Find where the given text appears and provide that cell's center as (X, Y) coordinate. 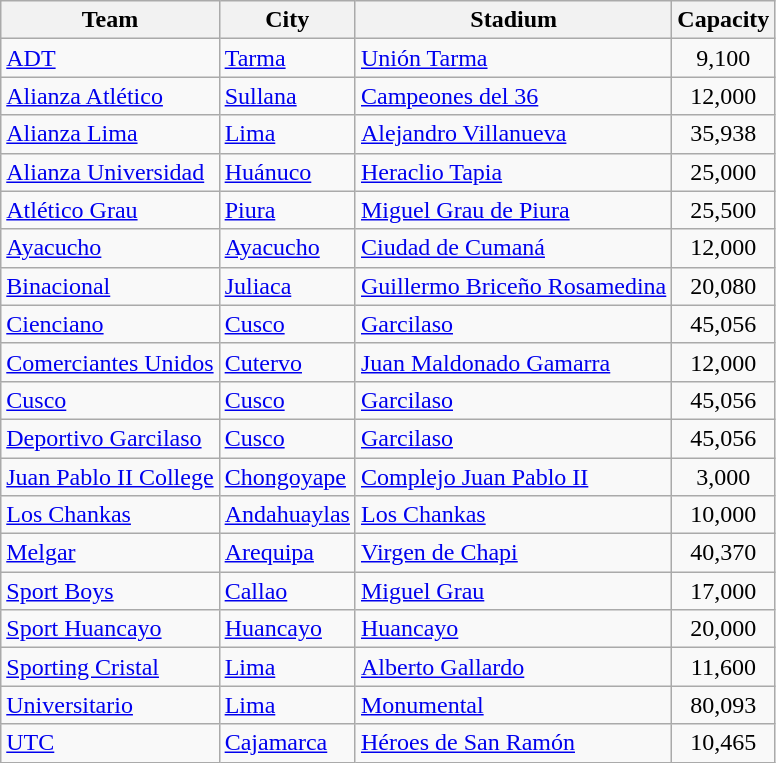
Unión Tarma (513, 58)
Alberto Gallardo (513, 667)
10,465 (724, 743)
Stadium (513, 20)
35,938 (724, 134)
Arequipa (287, 553)
Sport Boys (110, 591)
Team (110, 20)
Cienciano (110, 324)
9,100 (724, 58)
Chongoyape (287, 477)
Deportivo Garcilaso (110, 438)
Juan Maldonado Gamarra (513, 362)
Sporting Cristal (110, 667)
Ciudad de Cumaná (513, 248)
Alejandro Villanueva (513, 134)
80,093 (724, 705)
Complejo Juan Pablo II (513, 477)
Alianza Lima (110, 134)
Héroes de San Ramón (513, 743)
Melgar (110, 553)
Campeones del 36 (513, 96)
25,500 (724, 210)
Tarma (287, 58)
ADT (110, 58)
Universitario (110, 705)
UTC (110, 743)
Piura (287, 210)
Alianza Atlético (110, 96)
Cutervo (287, 362)
Sport Huancayo (110, 629)
Juliaca (287, 286)
3,000 (724, 477)
Miguel Grau (513, 591)
20,080 (724, 286)
17,000 (724, 591)
20,000 (724, 629)
Cajamarca (287, 743)
Heraclio Tapia (513, 172)
Alianza Universidad (110, 172)
Capacity (724, 20)
Miguel Grau de Piura (513, 210)
City (287, 20)
Virgen de Chapi (513, 553)
Juan Pablo II College (110, 477)
Andahuaylas (287, 515)
Comerciantes Unidos (110, 362)
25,000 (724, 172)
10,000 (724, 515)
Callao (287, 591)
11,600 (724, 667)
Monumental (513, 705)
Huánuco (287, 172)
Atlético Grau (110, 210)
Binacional (110, 286)
Sullana (287, 96)
Guillermo Briceño Rosamedina (513, 286)
40,370 (724, 553)
